Search for the cell housing the specified text and yield its [X, Y] center coordinate. 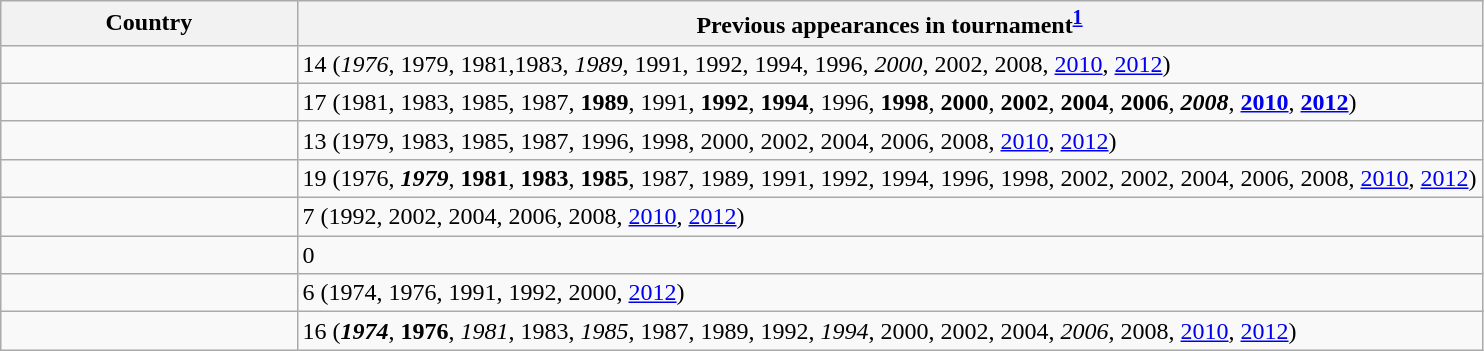
7 (1992, 2002, 2004, 2006, 2008, 2010, 2012) [890, 217]
Country [149, 24]
16 (1974, 1976, 1981, 1983, 1985, 1987, 1989, 1992, 1994, 2000, 2002, 2004, 2006, 2008, 2010, 2012) [890, 331]
6 (1974, 1976, 1991, 1992, 2000, 2012) [890, 293]
13 (1979, 1983, 1985, 1987, 1996, 1998, 2000, 2002, 2004, 2006, 2008, 2010, 2012) [890, 140]
Previous appearances in tournament1 [890, 24]
0 [890, 255]
19 (1976, 1979, 1981, 1983, 1985, 1987, 1989, 1991, 1992, 1994, 1996, 1998, 2002, 2002, 2004, 2006, 2008, 2010, 2012) [890, 178]
14 (1976, 1979, 1981,1983, 1989, 1991, 1992, 1994, 1996, 2000, 2002, 2008, 2010, 2012) [890, 64]
17 (1981, 1983, 1985, 1987, 1989, 1991, 1992, 1994, 1996, 1998, 2000, 2002, 2004, 2006, 2008, 2010, 2012) [890, 102]
